Provide the (X, Y) coordinate of the cell's center where the given text is located.  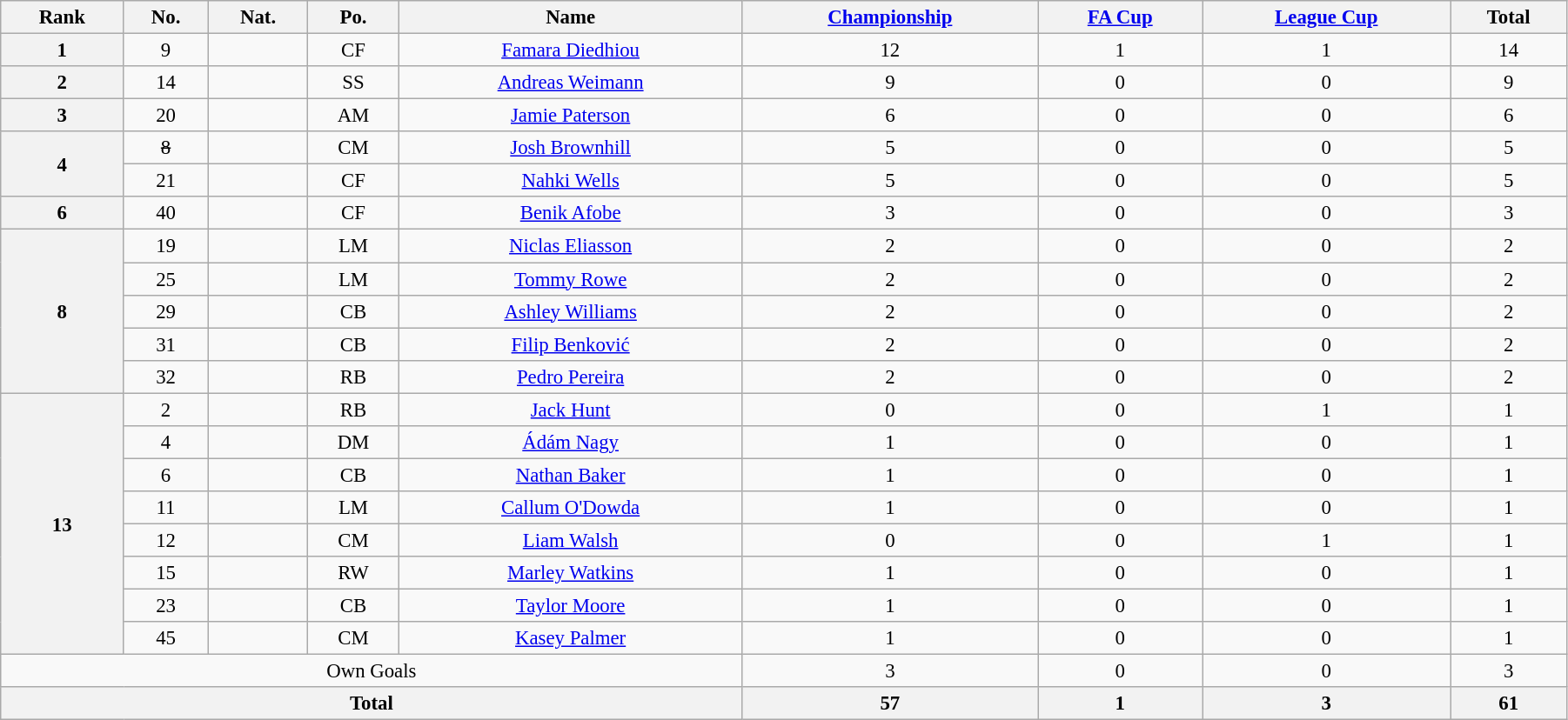
Pedro Pereira (571, 377)
45 (166, 638)
19 (166, 246)
61 (1509, 703)
20 (166, 116)
FA Cup (1121, 17)
Ádám Nagy (571, 443)
Nat. (258, 17)
31 (166, 344)
Liam Walsh (571, 540)
15 (166, 573)
Josh Brownhill (571, 148)
No. (166, 17)
SS (353, 83)
Benik Afobe (571, 213)
Tommy Rowe (571, 279)
Callum O'Dowda (571, 508)
Ashley Williams (571, 311)
Name (571, 17)
29 (166, 311)
Andreas Weimann (571, 83)
Niclas Eliasson (571, 246)
RW (353, 573)
21 (166, 181)
11 (166, 508)
Kasey Palmer (571, 638)
Po. (353, 17)
13 (63, 523)
Jamie Paterson (571, 116)
Championship (890, 17)
Own Goals (372, 671)
32 (166, 377)
League Cup (1326, 17)
AM (353, 116)
Jack Hunt (571, 410)
Nahki Wells (571, 181)
40 (166, 213)
DM (353, 443)
25 (166, 279)
Marley Watkins (571, 573)
Nathan Baker (571, 475)
Taylor Moore (571, 606)
Famara Diedhiou (571, 50)
Filip Benković (571, 344)
Rank (63, 17)
57 (890, 703)
23 (166, 606)
